Capture the cell that displays the provided text and extract its [X, Y] central coordinate. 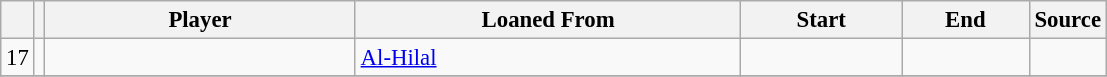
17 [18, 58]
End [966, 20]
Source [1068, 20]
Start [822, 20]
Al-Hilal [548, 58]
Player [200, 20]
Loaned From [548, 20]
